Identify which cell holds the provided text, then report its [X, Y] central coordinate. 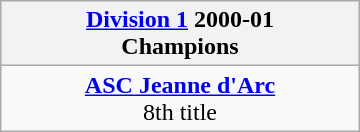
Division 1 2000-01Champions [180, 34]
ASC Jeanne d'Arc8th title [180, 98]
